Find where the given text appears and provide that cell's center as [x, y] coordinate. 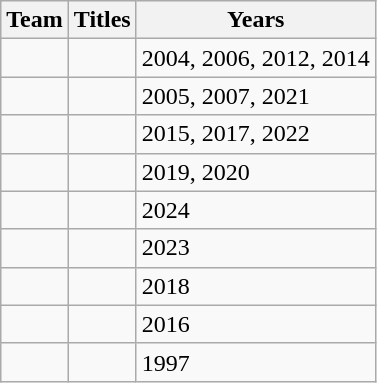
2015, 2017, 2022 [256, 134]
2005, 2007, 2021 [256, 96]
2018 [256, 286]
Titles [102, 20]
2016 [256, 324]
2004, 2006, 2012, 2014 [256, 58]
Team [35, 20]
Years [256, 20]
2023 [256, 248]
2019, 2020 [256, 172]
1997 [256, 362]
2024 [256, 210]
